Identify which cell holds the provided text, then report its (X, Y) central coordinate. 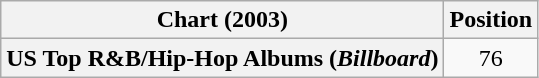
Chart (2003) (222, 20)
US Top R&B/Hip-Hop Albums (Billboard) (222, 58)
76 (491, 58)
Position (491, 20)
